Return the (X, Y) coordinate for the center point of the cell that contains the specified text.  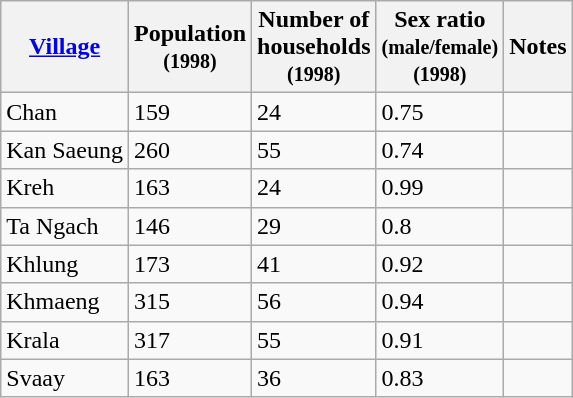
Ta Ngach (65, 226)
Number ofhouseholds(1998) (314, 47)
Chan (65, 112)
56 (314, 302)
173 (190, 264)
Village (65, 47)
159 (190, 112)
Khlung (65, 264)
0.83 (440, 378)
36 (314, 378)
Krala (65, 340)
Notes (538, 47)
0.92 (440, 264)
Khmaeng (65, 302)
317 (190, 340)
146 (190, 226)
315 (190, 302)
0.99 (440, 188)
260 (190, 150)
0.75 (440, 112)
29 (314, 226)
Svaay (65, 378)
0.8 (440, 226)
0.74 (440, 150)
Kreh (65, 188)
0.91 (440, 340)
0.94 (440, 302)
41 (314, 264)
Kan Saeung (65, 150)
Population(1998) (190, 47)
Sex ratio(male/female)(1998) (440, 47)
